Extract the [x, y] coordinate from the center of the cell holding the provided text.  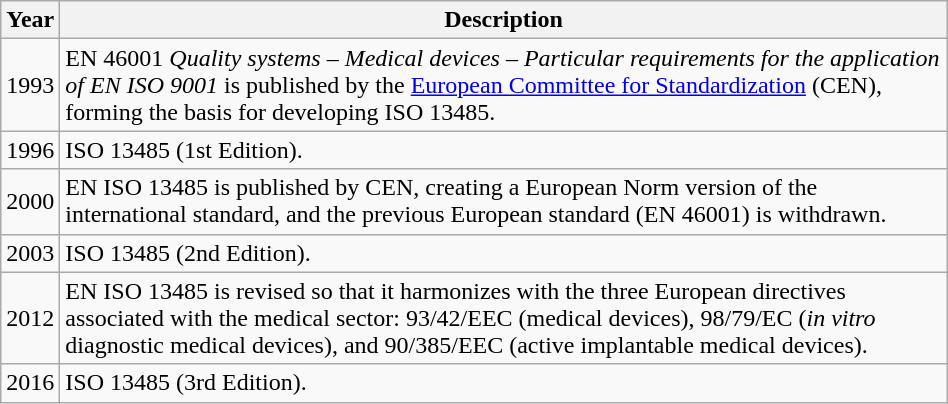
ISO 13485 (1st Edition). [504, 150]
ISO 13485 (3rd Edition). [504, 383]
2016 [30, 383]
Description [504, 20]
2012 [30, 318]
2000 [30, 202]
1993 [30, 85]
2003 [30, 253]
1996 [30, 150]
Year [30, 20]
ISO 13485 (2nd Edition). [504, 253]
